Return the [x, y] coordinate for the center point of the cell that contains the specified text.  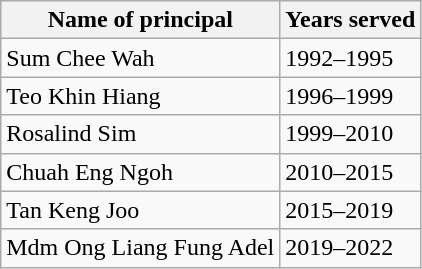
1992–1995 [350, 58]
Mdm Ong Liang Fung Adel [140, 248]
Tan Keng Joo [140, 210]
Sum Chee Wah [140, 58]
2010–2015 [350, 172]
2015–2019 [350, 210]
Name of principal [140, 20]
Years served [350, 20]
1996–1999 [350, 96]
2019–2022 [350, 248]
Rosalind Sim [140, 134]
Chuah Eng Ngoh [140, 172]
1999–2010 [350, 134]
Teo Khin Hiang [140, 96]
